Search for the cell housing the specified text and yield its [x, y] center coordinate. 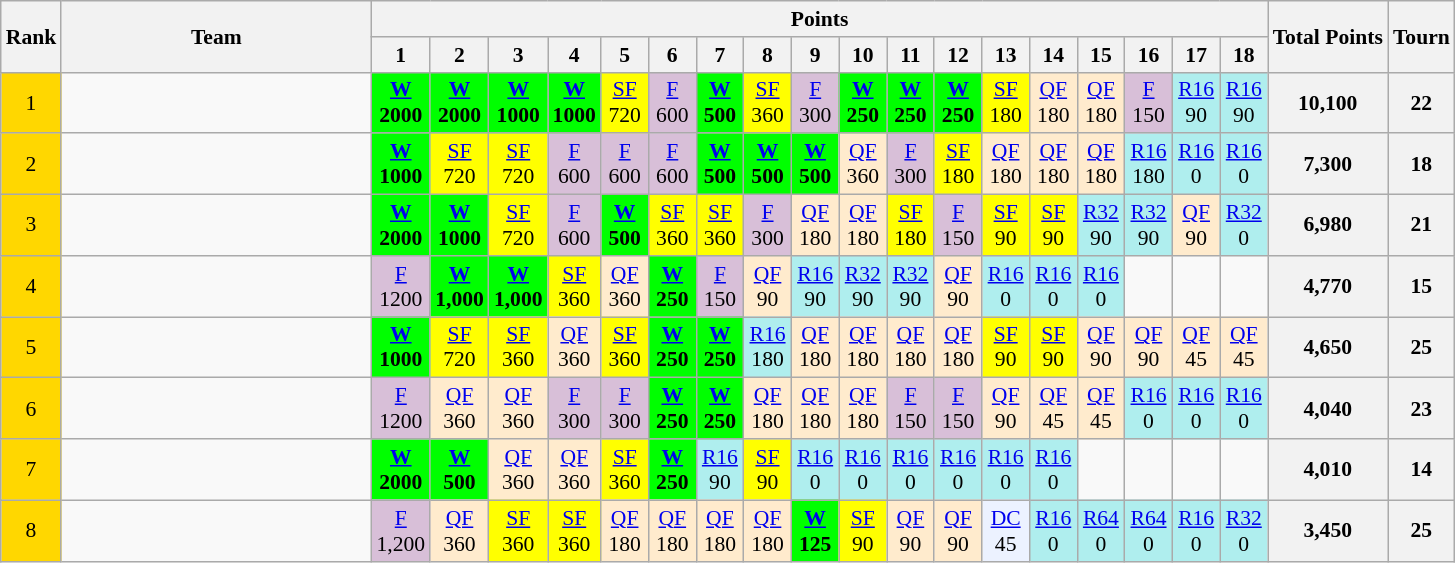
Total Points [1328, 36]
Rank [32, 36]
4,010 [1328, 470]
23 [1422, 408]
7,300 [1328, 164]
3,450 [1328, 530]
6,980 [1328, 226]
DC45 [1006, 530]
16 [1149, 55]
9 [815, 55]
4,770 [1328, 286]
10 [863, 55]
10,100 [1328, 102]
21 [1422, 226]
12 [958, 55]
4,040 [1328, 408]
F1,200 [400, 530]
22 [1422, 102]
Points [819, 19]
17 [1196, 55]
Team [216, 36]
4,650 [1328, 348]
W125 [815, 530]
13 [1006, 55]
11 [911, 55]
Tourn [1422, 36]
